Determine the [X, Y] coordinate at the center of the cell enclosing the given text.  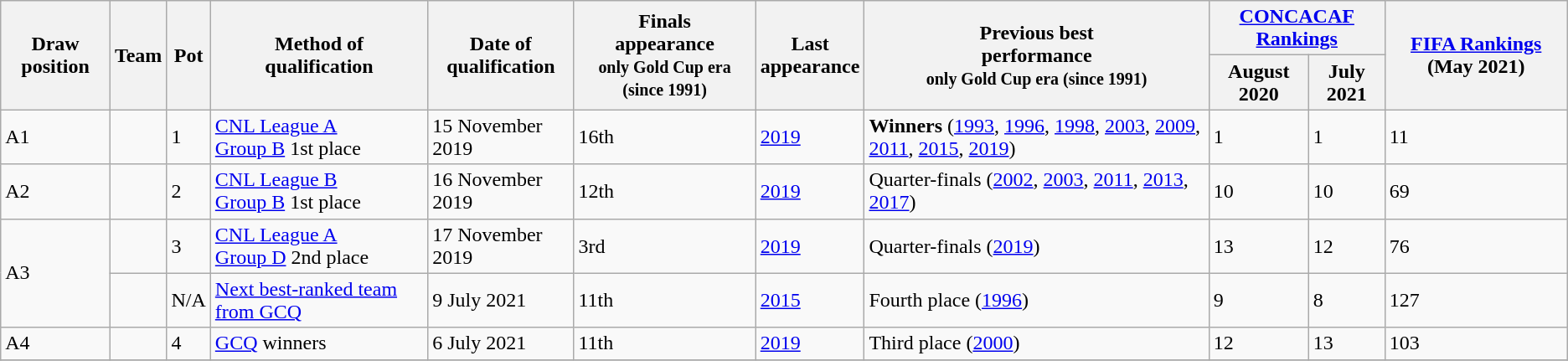
17 November 2019 [501, 246]
3rd [665, 246]
A1 [55, 137]
2 [188, 191]
2015 [810, 300]
A4 [55, 343]
12th [665, 191]
3 [188, 246]
Previous bestperformanceonly Gold Cup era (since 1991) [1037, 55]
Draw position [55, 55]
Winners (1993, 1996, 1998, 2003, 2009, 2011, 2015, 2019) [1037, 137]
127 [1476, 300]
8 [1347, 300]
103 [1476, 343]
Lastappearance [810, 55]
Next best-ranked team from GCQ [318, 300]
16 November 2019 [501, 191]
CNL League AGroup B 1st place [318, 137]
August 2020 [1258, 82]
A3 [55, 273]
Method ofqualification [318, 55]
4 [188, 343]
76 [1476, 246]
15 November 2019 [501, 137]
6 July 2021 [501, 343]
9 [1258, 300]
FIFA Rankings (May 2021) [1476, 55]
Third place (2000) [1037, 343]
11 [1476, 137]
Fourth place (1996) [1037, 300]
CNL League BGroup B 1st place [318, 191]
Quarter-finals (2019) [1037, 246]
16th [665, 137]
9 July 2021 [501, 300]
A2 [55, 191]
Pot [188, 55]
69 [1476, 191]
Date ofqualification [501, 55]
Quarter-finals (2002, 2003, 2011, 2013, 2017) [1037, 191]
GCQ winners [318, 343]
Finalsappearanceonly Gold Cup era (since 1991) [665, 55]
July 2021 [1347, 82]
N/A [188, 300]
CNL League AGroup D 2nd place [318, 246]
Team [138, 55]
CONCACAF Rankings [1297, 28]
